Detect which cell encompasses the target text, then output its [x, y] center coordinate. 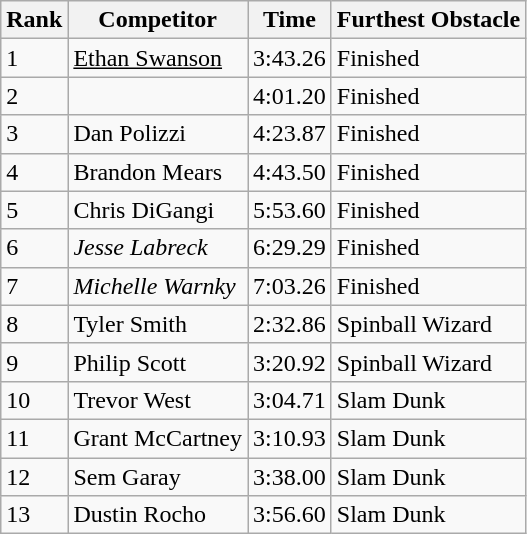
1 [34, 58]
Competitor [158, 20]
Chris DiGangi [158, 210]
13 [34, 515]
3:20.92 [290, 362]
Rank [34, 20]
6 [34, 248]
Philip Scott [158, 362]
2 [34, 96]
Brandon Mears [158, 172]
2:32.86 [290, 324]
3:04.71 [290, 400]
Dustin Rocho [158, 515]
7:03.26 [290, 286]
3:10.93 [290, 438]
4 [34, 172]
Furthest Obstacle [428, 20]
Michelle Warnky [158, 286]
3 [34, 134]
4:23.87 [290, 134]
Grant McCartney [158, 438]
10 [34, 400]
3:56.60 [290, 515]
Tyler Smith [158, 324]
7 [34, 286]
Time [290, 20]
3:38.00 [290, 477]
9 [34, 362]
12 [34, 477]
Trevor West [158, 400]
5:53.60 [290, 210]
8 [34, 324]
11 [34, 438]
5 [34, 210]
4:43.50 [290, 172]
3:43.26 [290, 58]
6:29.29 [290, 248]
4:01.20 [290, 96]
Ethan Swanson [158, 58]
Jesse Labreck [158, 248]
Sem Garay [158, 477]
Dan Polizzi [158, 134]
